Scan for the cell matching the given text and deliver its (X, Y) coordinate at center. 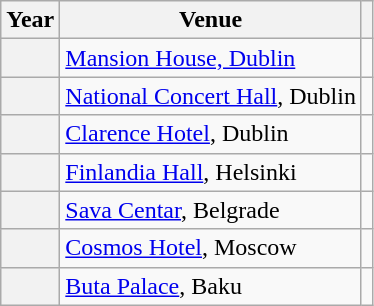
Buta Palace, Baku (211, 286)
Cosmos Hotel, Moscow (211, 248)
Clarence Hotel, Dublin (211, 134)
Sava Centar, Belgrade (211, 210)
Mansion House, Dublin (211, 58)
Venue (211, 20)
Year (30, 20)
National Concert Hall, Dublin (211, 96)
Finlandia Hall, Helsinki (211, 172)
